Find where the given text appears and provide that cell's center as (x, y) coordinate. 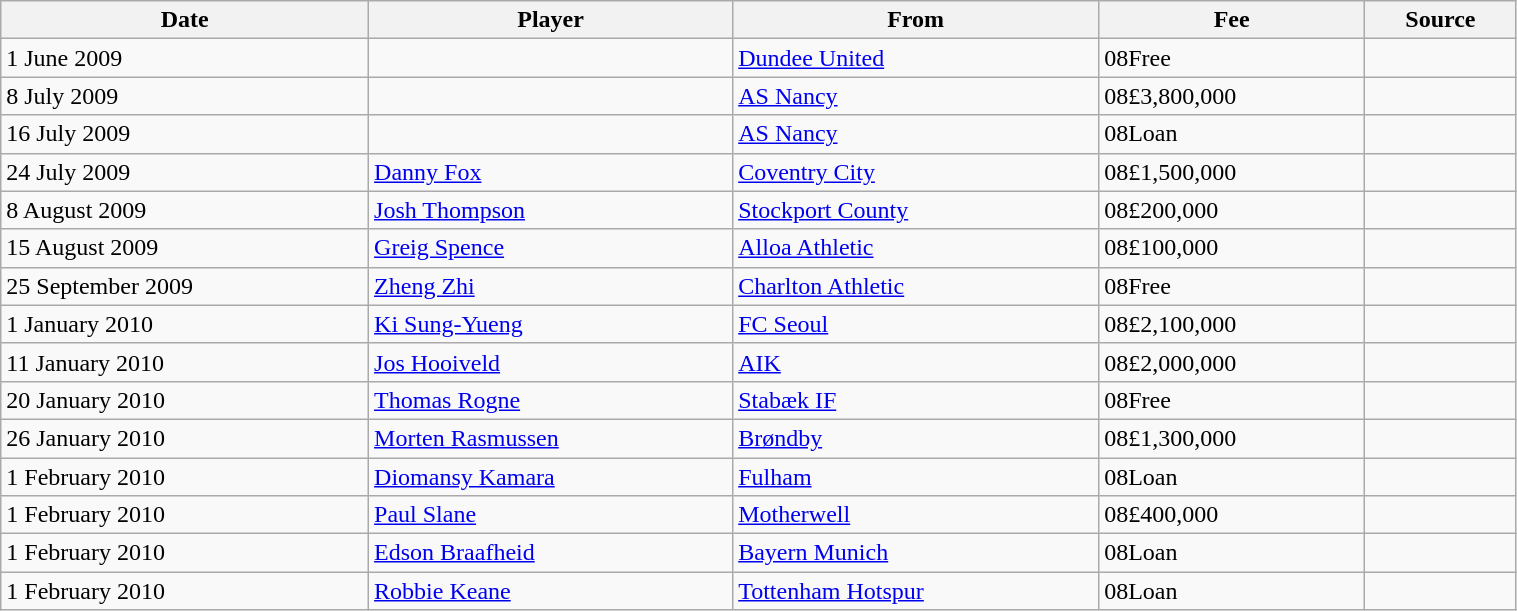
Source (1440, 20)
Zheng Zhi (551, 286)
Edson Braafheid (551, 553)
08£2,100,000 (1232, 324)
Fee (1232, 20)
Stockport County (916, 210)
08£1,300,000 (1232, 438)
08£100,000 (1232, 248)
Alloa Athletic (916, 248)
8 August 2009 (185, 210)
Josh Thompson (551, 210)
08£200,000 (1232, 210)
From (916, 20)
Thomas Rogne (551, 400)
Morten Rasmussen (551, 438)
Brøndby (916, 438)
08£2,000,000 (1232, 362)
25 September 2009 (185, 286)
15 August 2009 (185, 248)
20 January 2010 (185, 400)
Robbie Keane (551, 591)
Charlton Athletic (916, 286)
AIK (916, 362)
11 January 2010 (185, 362)
Greig Spence (551, 248)
Coventry City (916, 172)
Jos Hooiveld (551, 362)
Danny Fox (551, 172)
8 July 2009 (185, 96)
Date (185, 20)
26 January 2010 (185, 438)
Paul Slane (551, 515)
FC Seoul (916, 324)
Fulham (916, 477)
Motherwell (916, 515)
1 January 2010 (185, 324)
Tottenham Hotspur (916, 591)
Stabæk IF (916, 400)
08£400,000 (1232, 515)
08£1,500,000 (1232, 172)
24 July 2009 (185, 172)
Diomansy Kamara (551, 477)
1 June 2009 (185, 58)
16 July 2009 (185, 134)
Player (551, 20)
08£3,800,000 (1232, 96)
Dundee United (916, 58)
Bayern Munich (916, 553)
Ki Sung-Yueng (551, 324)
